Pinpoint the cell where the given text exists, returning its (X, Y) midpoint coordinate. 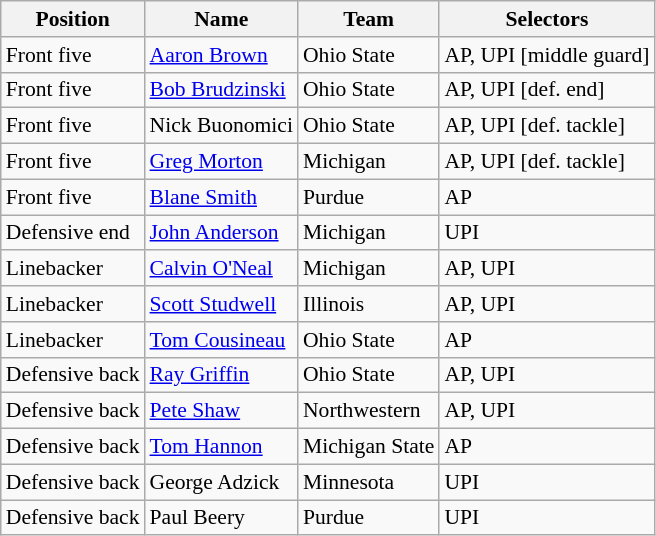
Aaron Brown (222, 55)
Selectors (546, 19)
Team (368, 19)
Northwestern (368, 411)
Calvin O'Neal (222, 269)
Name (222, 19)
AP, UPI [middle guard] (546, 55)
Minnesota (368, 482)
Scott Studwell (222, 304)
Bob Brudzinski (222, 90)
Position (73, 19)
AP, UPI [def. end] (546, 90)
Greg Morton (222, 162)
Defensive end (73, 233)
Blane Smith (222, 197)
Tom Hannon (222, 447)
Nick Buonomici (222, 126)
Illinois (368, 304)
Pete Shaw (222, 411)
John Anderson (222, 233)
Michigan State (368, 447)
George Adzick (222, 482)
Paul Beery (222, 518)
Tom Cousineau (222, 340)
Ray Griffin (222, 375)
